Extract the [X, Y] coordinate from the center of the cell holding the provided text.  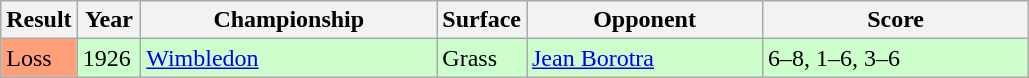
Score [896, 20]
Grass [482, 58]
6–8, 1–6, 3–6 [896, 58]
Opponent [644, 20]
Jean Borotra [644, 58]
Loss [39, 58]
Championship [289, 20]
Surface [482, 20]
1926 [109, 58]
Year [109, 20]
Result [39, 20]
Wimbledon [289, 58]
